Find where the given text appears and provide that cell's center as (X, Y) coordinate. 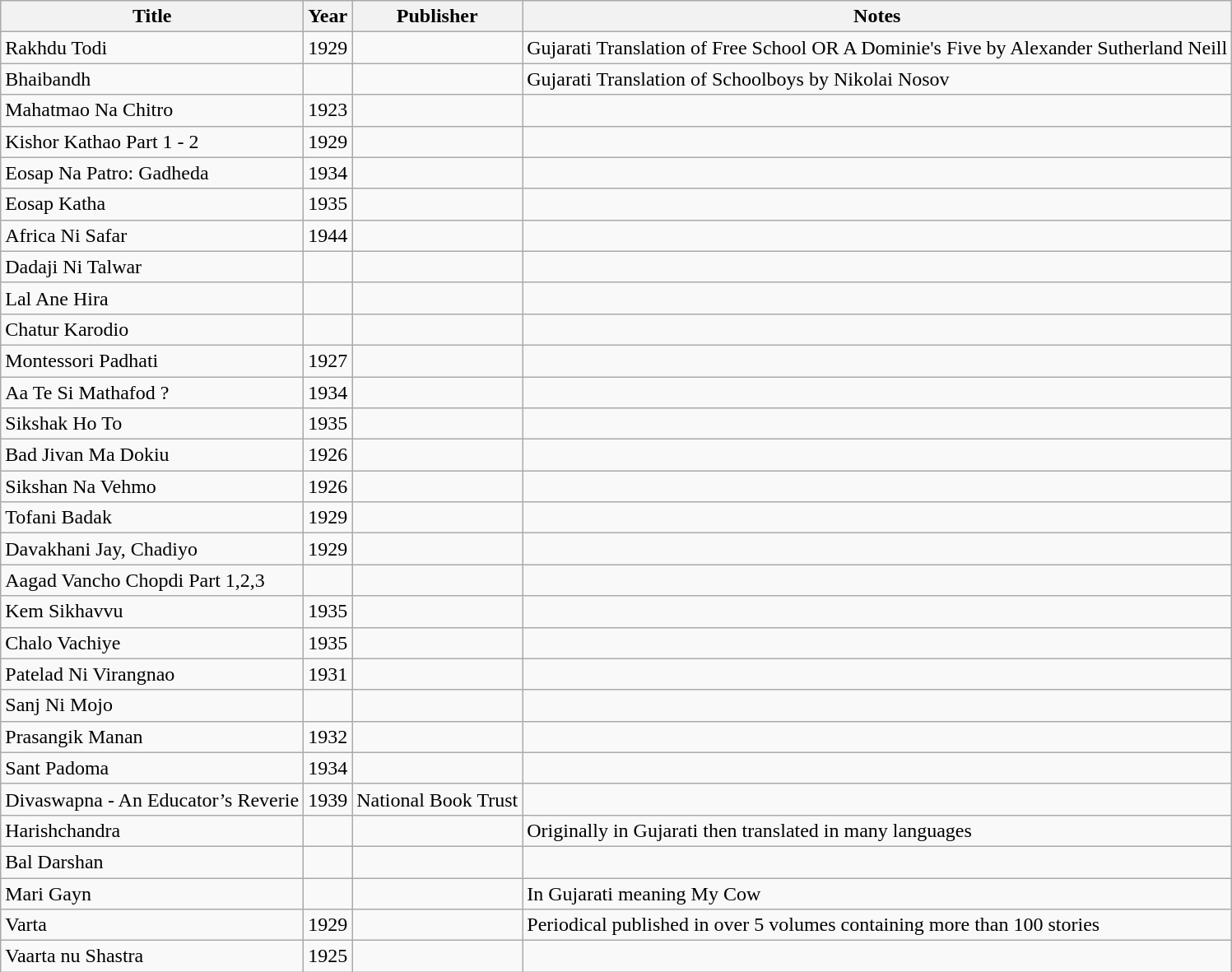
1944 (328, 235)
In Gujarati meaning My Cow (877, 893)
Lal Ane Hira (152, 298)
Title (152, 16)
Gujarati Translation of Free School OR A Dominie's Five by Alexander Sutherland Neill (877, 48)
Sikshan Na Vehmo (152, 486)
Eosap Katha (152, 204)
Bhaibandh (152, 79)
Bal Darshan (152, 862)
1931 (328, 674)
Kishor Kathao Part 1 - 2 (152, 142)
Kem Sikhavvu (152, 612)
Bad Jivan Ma Dokiu (152, 455)
Periodical published in over 5 volumes containing more than 100 stories (877, 925)
1939 (328, 799)
Mari Gayn (152, 893)
1932 (328, 737)
Sant Padoma (152, 768)
Mahatmao Na Chitro (152, 110)
Africa Ni Safar (152, 235)
Aa Te Si Mathafod ? (152, 393)
Rakhdu Todi (152, 48)
Varta (152, 925)
Harishchandra (152, 830)
Dadaji Ni Talwar (152, 267)
Eosap Na Patro: Gadheda (152, 173)
Davakhani Jay, Chadiyo (152, 549)
Tofani Badak (152, 518)
Chalo Vachiye (152, 643)
Sanj Ni Mojo (152, 705)
Prasangik Manan (152, 737)
Originally in Gujarati then translated in many languages (877, 830)
Vaarta nu Shastra (152, 956)
Notes (877, 16)
National Book Trust (438, 799)
Sikshak Ho To (152, 424)
Year (328, 16)
Chatur Karodio (152, 329)
Divaswapna - An Educator’s Reverie (152, 799)
Montessori Padhati (152, 360)
1927 (328, 360)
Aagad Vancho Chopdi Part 1,2,3 (152, 580)
Publisher (438, 16)
Patelad Ni Virangnao (152, 674)
1923 (328, 110)
1925 (328, 956)
Gujarati Translation of Schoolboys by Nikolai Nosov (877, 79)
